Capture the cell that displays the provided text and extract its (X, Y) central coordinate. 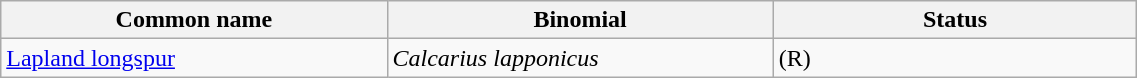
(R) (955, 58)
Common name (194, 20)
Lapland longspur (194, 58)
Binomial (580, 20)
Status (955, 20)
Calcarius lapponicus (580, 58)
